Find where the given text appears and provide that cell's center as [X, Y] coordinate. 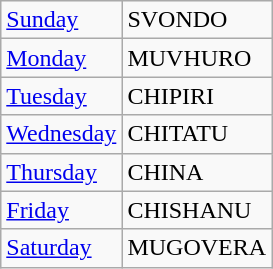
CHIPIRI [197, 96]
Sunday [62, 20]
MUGOVERA [197, 248]
Monday [62, 58]
MUVHURO [197, 58]
CHINA [197, 172]
Tuesday [62, 96]
Friday [62, 210]
SVONDO [197, 20]
Saturday [62, 248]
CHITATU [197, 134]
Wednesday [62, 134]
CHISHANU [197, 210]
Thursday [62, 172]
